Return the [x, y] coordinate for the center point of the cell that contains the specified text.  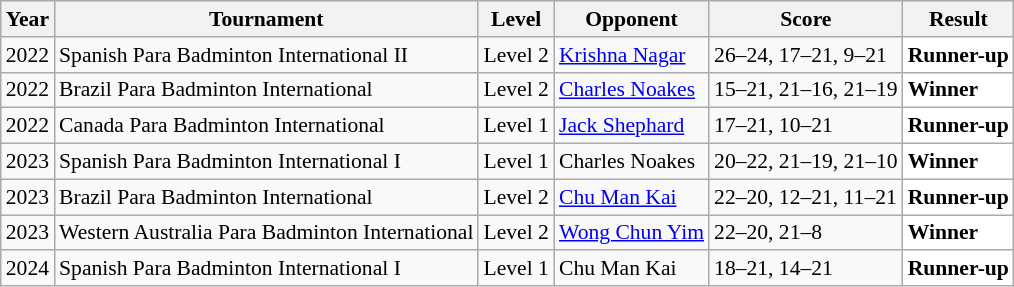
22–20, 12–21, 11–21 [806, 197]
Canada Para Badminton International [266, 126]
20–22, 21–19, 21–10 [806, 162]
15–21, 21–16, 21–19 [806, 90]
22–20, 21–8 [806, 233]
Result [958, 19]
Spanish Para Badminton International II [266, 55]
Western Australia Para Badminton International [266, 233]
Jack Shephard [632, 126]
17–21, 10–21 [806, 126]
18–21, 14–21 [806, 269]
Wong Chun Yim [632, 233]
Tournament [266, 19]
2024 [28, 269]
Krishna Nagar [632, 55]
26–24, 17–21, 9–21 [806, 55]
Opponent [632, 19]
Score [806, 19]
Year [28, 19]
Level [516, 19]
